For the text-containing cell, return its midpoint in (x, y) coordinate format. 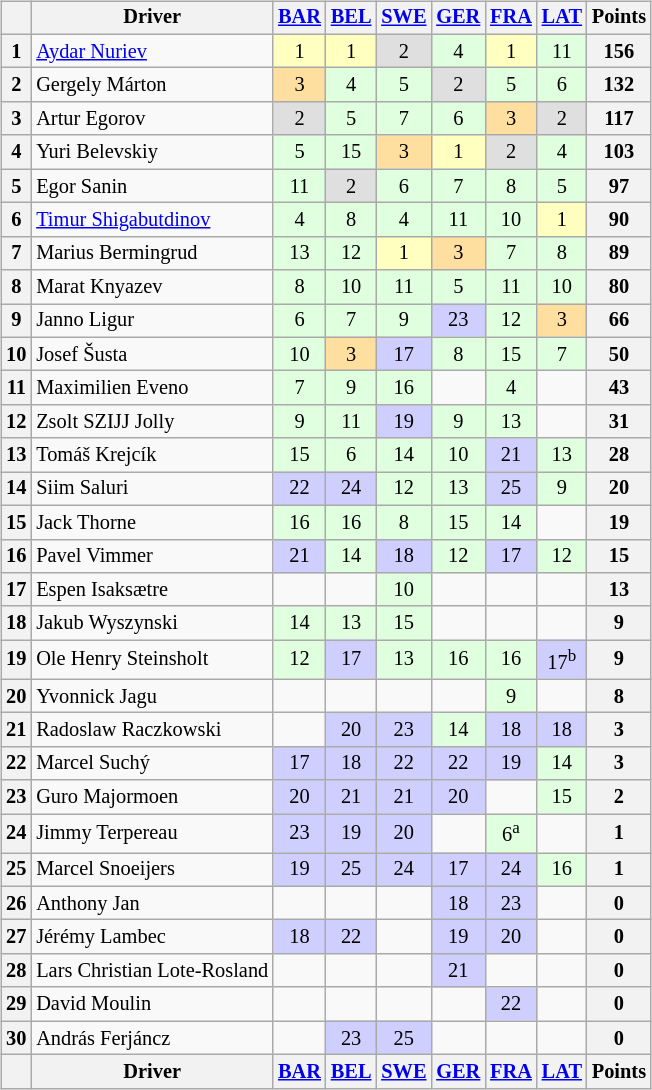
89 (619, 253)
117 (619, 119)
Marius Bermingrud (152, 253)
Pavel Vimmer (152, 556)
50 (619, 354)
David Moulin (152, 1004)
43 (619, 388)
Jimmy Terpereau (152, 834)
90 (619, 220)
Jérémy Lambec (152, 937)
6a (511, 834)
Josef Šusta (152, 354)
Jack Thorne (152, 522)
Maximilien Eveno (152, 388)
31 (619, 422)
Zsolt SZIJJ Jolly (152, 422)
Timur Shigabutdinov (152, 220)
Siim Saluri (152, 489)
Guro Majormoen (152, 797)
Gergely Márton (152, 85)
Anthony Jan (152, 903)
Artur Egorov (152, 119)
26 (16, 903)
66 (619, 321)
27 (16, 937)
97 (619, 186)
Yvonnick Jagu (152, 696)
Janno Ligur (152, 321)
103 (619, 152)
30 (16, 1038)
29 (16, 1004)
80 (619, 287)
132 (619, 85)
156 (619, 51)
Aydar Nuriev (152, 51)
Marcel Snoeijers (152, 870)
Ole Henry Steinsholt (152, 660)
Tomáš Krejcík (152, 455)
Jakub Wyszynski (152, 623)
Marcel Suchý (152, 763)
András Ferjáncz (152, 1038)
Lars Christian Lote-Rosland (152, 971)
Egor Sanin (152, 186)
17b (562, 660)
Marat Knyazev (152, 287)
Radoslaw Raczkowski (152, 730)
Espen Isaksætre (152, 590)
Yuri Belevskiy (152, 152)
